Locate the cell with the specified text and output its (X, Y) center coordinate. 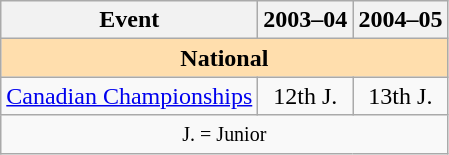
National (224, 58)
2004–05 (400, 20)
Canadian Championships (130, 96)
12th J. (306, 96)
13th J. (400, 96)
2003–04 (306, 20)
J. = Junior (224, 134)
Event (130, 20)
